Scan for the cell matching the given text and deliver its (X, Y) coordinate at center. 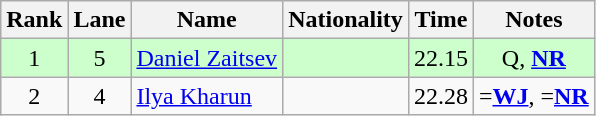
Name (207, 20)
Nationality (346, 20)
4 (100, 96)
2 (34, 96)
=WJ, =NR (534, 96)
Lane (100, 20)
1 (34, 58)
Time (440, 20)
5 (100, 58)
Notes (534, 20)
22.28 (440, 96)
Q, NR (534, 58)
Daniel Zaitsev (207, 58)
22.15 (440, 58)
Rank (34, 20)
Ilya Kharun (207, 96)
